Provide the [X, Y] coordinate of the cell's center where the given text is located.  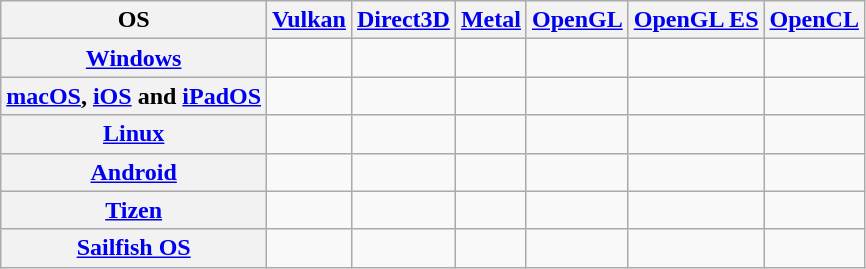
OpenGL ES [696, 20]
Direct3D [403, 20]
Vulkan [310, 20]
Tizen [134, 210]
OS [134, 20]
OpenGL [577, 20]
Metal [490, 20]
Sailfish OS [134, 248]
Linux [134, 134]
Android [134, 172]
macOS, iOS and iPadOS [134, 96]
OpenCL [814, 20]
Windows [134, 58]
